Scan for the cell matching the given text and deliver its (x, y) coordinate at center. 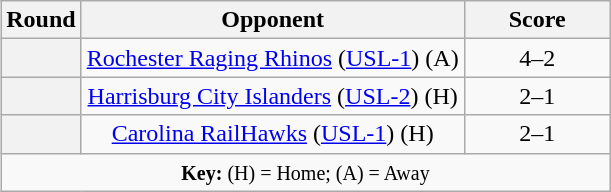
Score (537, 20)
Carolina RailHawks (USL-1) (H) (272, 134)
Key: (H) = Home; (A) = Away (306, 172)
Rochester Raging Rhinos (USL-1) (A) (272, 58)
4–2 (537, 58)
Round (41, 20)
Opponent (272, 20)
Harrisburg City Islanders (USL-2) (H) (272, 96)
